Identify which cell holds the provided text, then report its [X, Y] central coordinate. 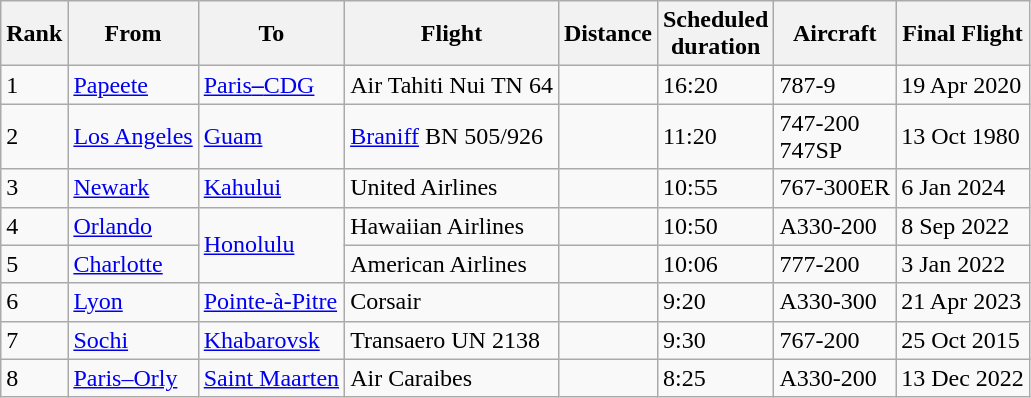
8 [34, 378]
Paris–CDG [271, 85]
Rank [34, 34]
2 [34, 136]
Hawaiian Airlines [452, 226]
9:30 [715, 340]
13 Oct 1980 [963, 136]
A330-300 [835, 302]
American Airlines [452, 264]
3 [34, 188]
Distance [608, 34]
25 Oct 2015 [963, 340]
Orlando [133, 226]
Air Tahiti Nui TN 64 [452, 85]
Newark [133, 188]
Los Angeles [133, 136]
21 Apr 2023 [963, 302]
7 [34, 340]
8:25 [715, 378]
767-300ER [835, 188]
Saint Maarten [271, 378]
13 Dec 2022 [963, 378]
Charlotte [133, 264]
10:50 [715, 226]
787-9 [835, 85]
Aircraft [835, 34]
777-200 [835, 264]
Transaero UN 2138 [452, 340]
Paris–Orly [133, 378]
19 Apr 2020 [963, 85]
3 Jan 2022 [963, 264]
From [133, 34]
Sochi [133, 340]
16:20 [715, 85]
5 [34, 264]
747-200747SP [835, 136]
United Airlines [452, 188]
Flight [452, 34]
8 Sep 2022 [963, 226]
4 [34, 226]
Papeete [133, 85]
9:20 [715, 302]
Khabarovsk [271, 340]
Honolulu [271, 245]
Pointe-à-Pitre [271, 302]
Guam [271, 136]
Final Flight [963, 34]
Air Caraibes [452, 378]
10:06 [715, 264]
6 [34, 302]
11:20 [715, 136]
Kahului [271, 188]
767-200 [835, 340]
Braniff BN 505/926 [452, 136]
To [271, 34]
Lyon [133, 302]
1 [34, 85]
Scheduledduration [715, 34]
Corsair [452, 302]
6 Jan 2024 [963, 188]
10:55 [715, 188]
